For the text-containing cell, return its midpoint in (x, y) coordinate format. 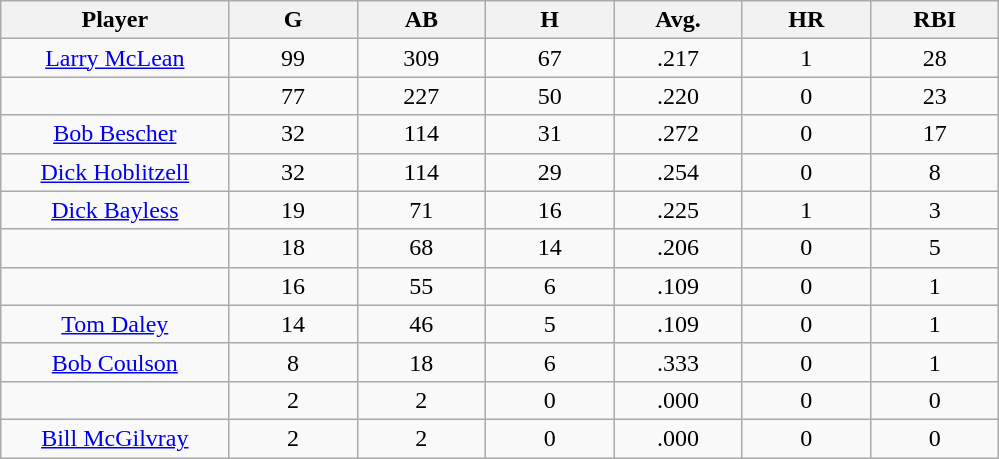
G (293, 20)
Bill McGilvray (115, 438)
H (550, 20)
19 (293, 210)
309 (421, 58)
29 (550, 172)
Bob Bescher (115, 134)
.225 (678, 210)
.206 (678, 248)
23 (934, 96)
3 (934, 210)
50 (550, 96)
99 (293, 58)
55 (421, 286)
.333 (678, 362)
.272 (678, 134)
31 (550, 134)
Player (115, 20)
Bob Coulson (115, 362)
17 (934, 134)
71 (421, 210)
.254 (678, 172)
67 (550, 58)
227 (421, 96)
Avg. (678, 20)
77 (293, 96)
Tom Daley (115, 324)
Larry McLean (115, 58)
.220 (678, 96)
.217 (678, 58)
HR (806, 20)
46 (421, 324)
AB (421, 20)
Dick Bayless (115, 210)
68 (421, 248)
28 (934, 58)
Dick Hoblitzell (115, 172)
RBI (934, 20)
